Determine the (x, y) coordinate at the center of the cell enclosing the given text.  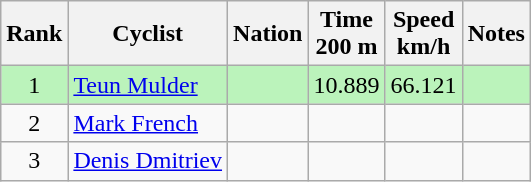
Speedkm/h (424, 34)
10.889 (346, 85)
Notes (496, 34)
Mark French (148, 123)
Time200 m (346, 34)
66.121 (424, 85)
Teun Mulder (148, 85)
2 (34, 123)
Cyclist (148, 34)
Rank (34, 34)
Denis Dmitriev (148, 161)
3 (34, 161)
1 (34, 85)
Nation (268, 34)
